Return the [x, y] coordinate for the center point of the cell that contains the specified text.  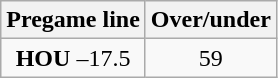
Pregame line [74, 20]
HOU –17.5 [74, 58]
Over/under [210, 20]
59 [210, 58]
